Return the [x, y] coordinate for the center point of the cell that contains the specified text.  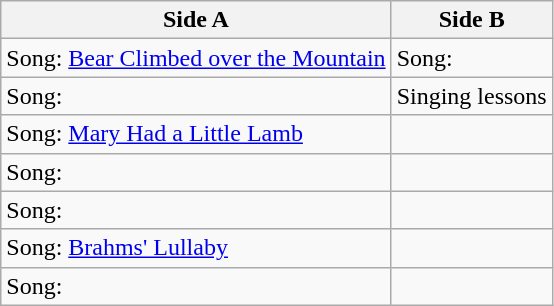
Side B [472, 20]
Song: Bear Climbed over the Mountain [196, 58]
Singing lessons [472, 96]
Song: Mary Had a Little Lamb [196, 134]
Side A [196, 20]
Song: Brahms' Lullaby [196, 248]
